Extract the (x, y) coordinate from the center of the cell holding the provided text.  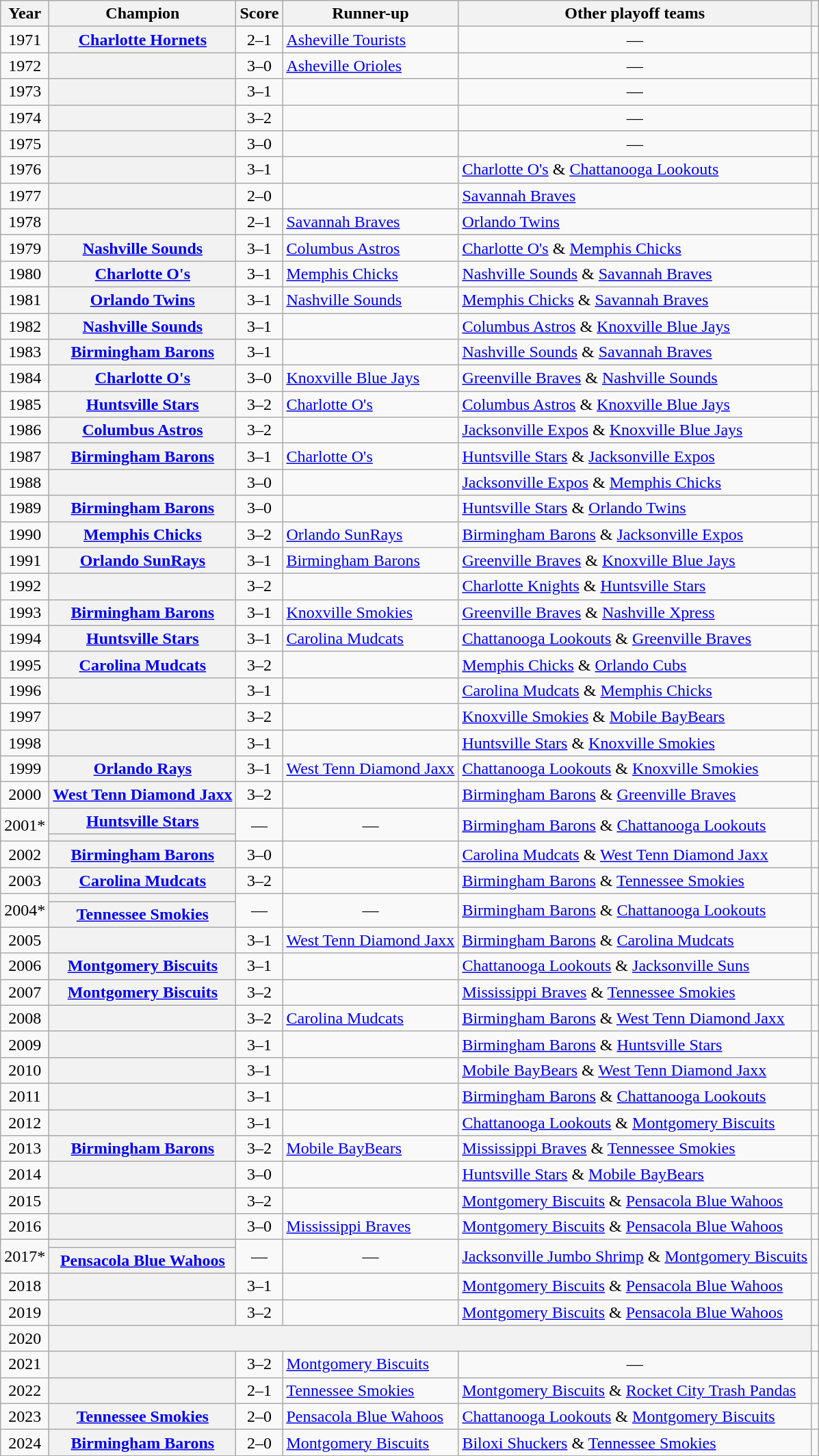
Montgomery Biscuits & Rocket City Trash Pandas (635, 1390)
2009 (25, 1044)
Asheville Orioles (371, 66)
Biloxi Shuckers & Tennessee Smokies (635, 1442)
2000 (25, 795)
2023 (25, 1416)
2022 (25, 1390)
Runner-up (371, 14)
1986 (25, 430)
1983 (25, 352)
1982 (25, 326)
Birmingham Barons & Huntsville Stars (635, 1044)
2002 (25, 855)
Knoxville Smokies (371, 612)
1971 (25, 40)
Chattanooga Lookouts & Knoxville Smokies (635, 769)
2011 (25, 1096)
1975 (25, 144)
Birmingham Barons & West Tenn Diamond Jaxx (635, 1018)
Charlotte Hornets (142, 40)
2014 (25, 1175)
1984 (25, 378)
Jacksonville Expos & Memphis Chicks (635, 482)
1985 (25, 404)
1989 (25, 508)
1998 (25, 742)
2012 (25, 1123)
2019 (25, 1312)
2013 (25, 1149)
2016 (25, 1227)
1993 (25, 612)
1976 (25, 170)
Charlotte O's & Memphis Chicks (635, 248)
Birmingham Barons & Tennessee Smokies (635, 881)
Mobile BayBears & West Tenn Diamond Jaxx (635, 1070)
1972 (25, 66)
Knoxville Smokies & Mobile BayBears (635, 716)
2010 (25, 1070)
1974 (25, 118)
2001* (25, 825)
Jacksonville Expos & Knoxville Blue Jays (635, 430)
Huntsville Stars & Mobile BayBears (635, 1175)
Charlotte Knights & Huntsville Stars (635, 586)
1973 (25, 92)
1997 (25, 716)
Memphis Chicks & Savannah Braves (635, 300)
Greenville Braves & Nashville Xpress (635, 612)
1978 (25, 222)
1995 (25, 664)
Greenville Braves & Nashville Sounds (635, 378)
Jacksonville Jumbo Shrimp & Montgomery Biscuits (635, 1256)
Mississippi Braves (371, 1227)
2017* (25, 1256)
1979 (25, 248)
2020 (25, 1338)
1980 (25, 274)
1988 (25, 482)
Huntsville Stars & Orlando Twins (635, 508)
Charlotte O's & Chattanooga Lookouts (635, 170)
Year (25, 14)
2005 (25, 940)
Asheville Tourists (371, 40)
1996 (25, 690)
2006 (25, 966)
2007 (25, 992)
Memphis Chicks & Orlando Cubs (635, 664)
1987 (25, 456)
Carolina Mudcats & West Tenn Diamond Jaxx (635, 855)
Orlando Rays (142, 769)
Chattanooga Lookouts & Greenville Braves (635, 638)
Greenville Braves & Knoxville Blue Jays (635, 560)
1999 (25, 769)
Chattanooga Lookouts & Jacksonville Suns (635, 966)
1994 (25, 638)
Birmingham Barons & Greenville Braves (635, 795)
Knoxville Blue Jays (371, 378)
Carolina Mudcats & Memphis Chicks (635, 690)
1992 (25, 586)
Other playoff teams (635, 14)
2008 (25, 1018)
1977 (25, 196)
2018 (25, 1286)
Birmingham Barons & Carolina Mudcats (635, 940)
Champion (142, 14)
Huntsville Stars & Jacksonville Expos (635, 456)
2003 (25, 881)
1990 (25, 534)
2024 (25, 1442)
2021 (25, 1364)
Mobile BayBears (371, 1149)
Huntsville Stars & Knoxville Smokies (635, 742)
2004* (25, 910)
Score (259, 14)
1981 (25, 300)
2015 (25, 1201)
Birmingham Barons & Jacksonville Expos (635, 534)
1991 (25, 560)
